Determine the [X, Y] coordinate at the center of the cell enclosing the given text.  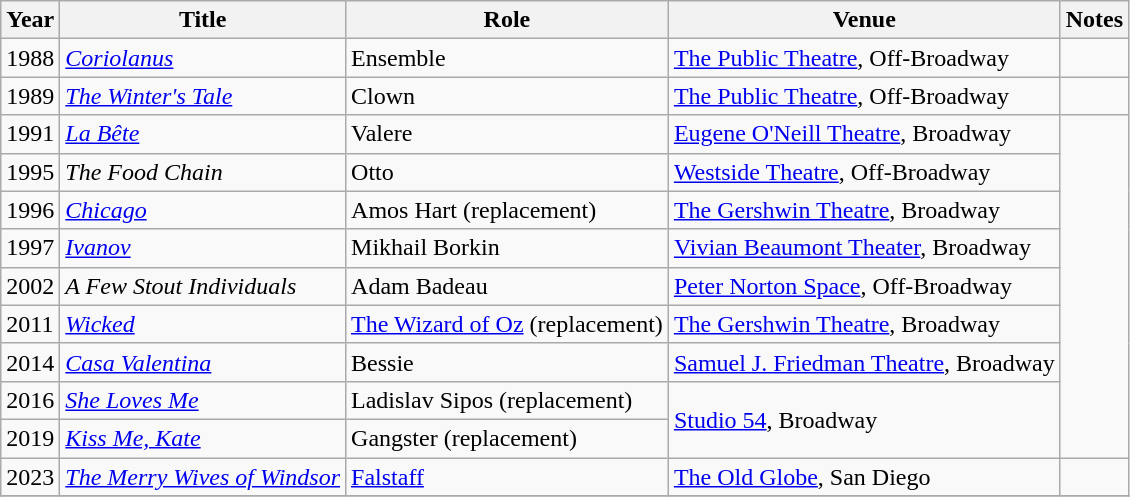
Westside Theatre, Off-Broadway [864, 172]
La Bête [203, 134]
The Old Globe, San Diego [864, 477]
Samuel J. Friedman Theatre, Broadway [864, 362]
Falstaff [508, 477]
Ensemble [508, 58]
Studio 54, Broadway [864, 419]
Adam Badeau [508, 286]
Title [203, 20]
Venue [864, 20]
Kiss Me, Kate [203, 438]
Vivian Beaumont Theater, Broadway [864, 248]
Amos Hart (replacement) [508, 210]
The Wizard of Oz (replacement) [508, 324]
Ladislav Sipos (replacement) [508, 400]
Valere [508, 134]
2019 [30, 438]
The Winter's Tale [203, 96]
Clown [508, 96]
Peter Norton Space, Off-Broadway [864, 286]
Eugene O'Neill Theatre, Broadway [864, 134]
Mikhail Borkin [508, 248]
2014 [30, 362]
The Merry Wives of Windsor [203, 477]
Wicked [203, 324]
1988 [30, 58]
1997 [30, 248]
Year [30, 20]
Role [508, 20]
She Loves Me [203, 400]
Chicago [203, 210]
1996 [30, 210]
Casa Valentina [203, 362]
2016 [30, 400]
Ivanov [203, 248]
Notes [1094, 20]
Otto [508, 172]
1991 [30, 134]
Gangster (replacement) [508, 438]
A Few Stout Individuals [203, 286]
2023 [30, 477]
1995 [30, 172]
1989 [30, 96]
2002 [30, 286]
The Food Chain [203, 172]
Coriolanus [203, 58]
2011 [30, 324]
Bessie [508, 362]
